Pinpoint the cell where the given text exists, returning its (x, y) midpoint coordinate. 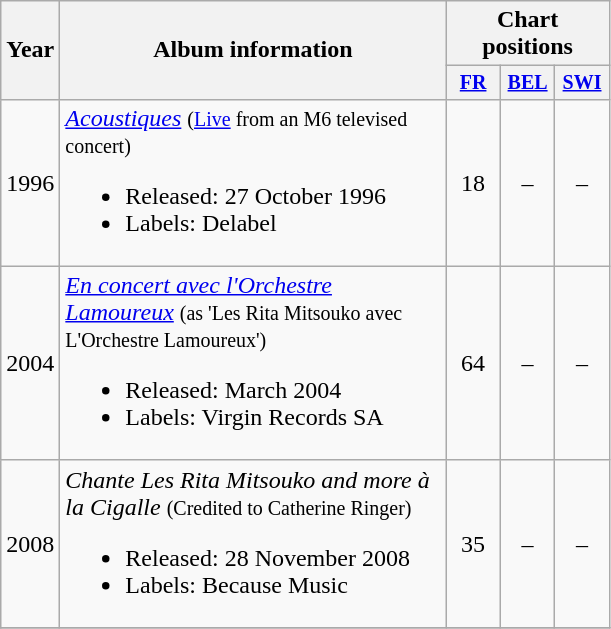
1996 (30, 182)
Chart positions (528, 34)
Album information (253, 50)
2004 (30, 363)
Acoustiques (Live from an M6 televised concert)Released: 27 October 1996Labels: Delabel (253, 182)
2008 (30, 544)
Chante Les Rita Mitsouko and more à la Cigalle (Credited to Catherine Ringer)Released: 28 November 2008Labels: Because Music (253, 544)
18 (473, 182)
SWI (582, 82)
BEL (527, 82)
FR (473, 82)
En concert avec l'Orchestre Lamoureux (as 'Les Rita Mitsouko avec L'Orchestre Lamoureux')Released: March 2004Labels: Virgin Records SA (253, 363)
35 (473, 544)
Year (30, 50)
64 (473, 363)
